Extract the [x, y] coordinate from the center of the cell holding the provided text.  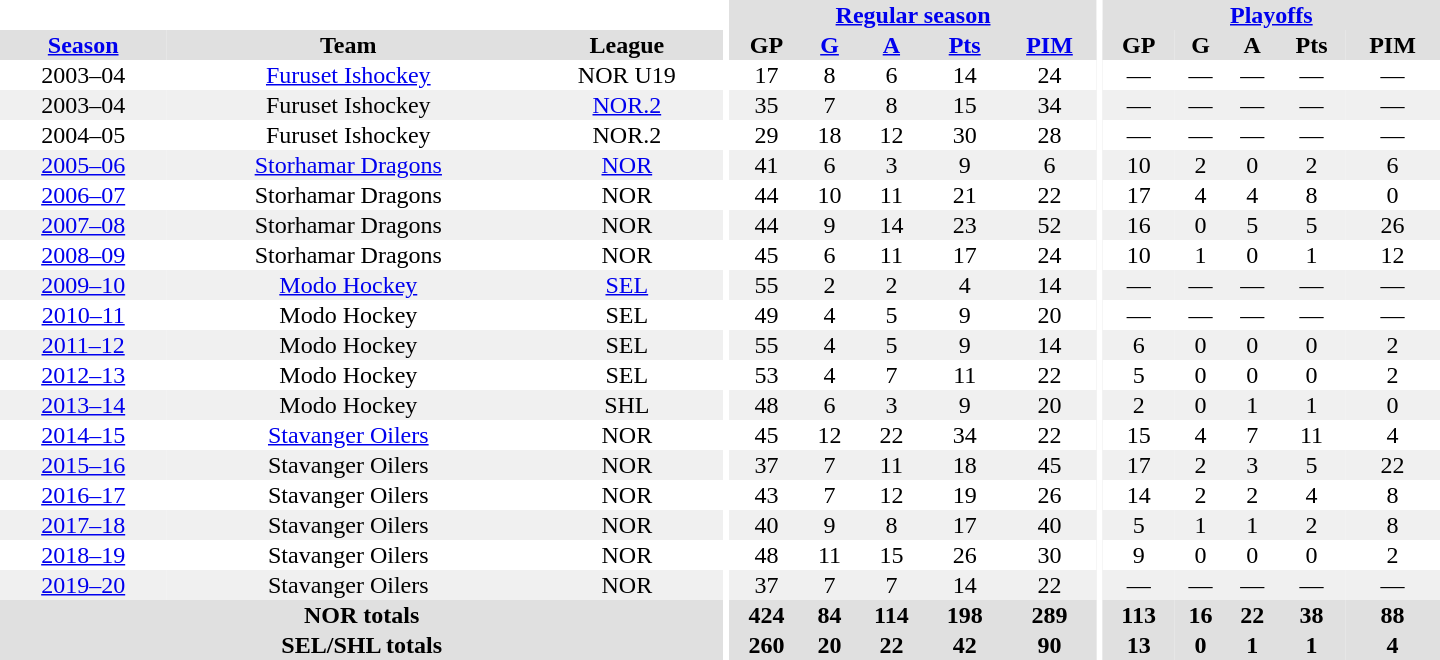
2015–16 [83, 465]
2004–05 [83, 135]
424 [766, 615]
52 [1050, 225]
2013–14 [83, 405]
2016–17 [83, 495]
198 [964, 615]
2006–07 [83, 195]
29 [766, 135]
260 [766, 645]
2010–11 [83, 315]
2005–06 [83, 165]
90 [1050, 645]
84 [830, 615]
NOR U19 [626, 75]
Regular season [913, 15]
SEL/SHL totals [362, 645]
49 [766, 315]
13 [1139, 645]
2008–09 [83, 255]
42 [964, 645]
114 [891, 615]
SHL [626, 405]
2017–18 [83, 525]
Season [83, 45]
Playoffs [1272, 15]
2018–19 [83, 555]
28 [1050, 135]
113 [1139, 615]
2014–15 [83, 435]
41 [766, 165]
2012–13 [83, 375]
43 [766, 495]
19 [964, 495]
2011–12 [83, 345]
88 [1392, 615]
2019–20 [83, 585]
23 [964, 225]
53 [766, 375]
35 [766, 105]
2009–10 [83, 285]
NOR totals [362, 615]
League [626, 45]
289 [1050, 615]
21 [964, 195]
2007–08 [83, 225]
Team [348, 45]
38 [1312, 615]
